Detect which cell encompasses the target text, then output its [x, y] center coordinate. 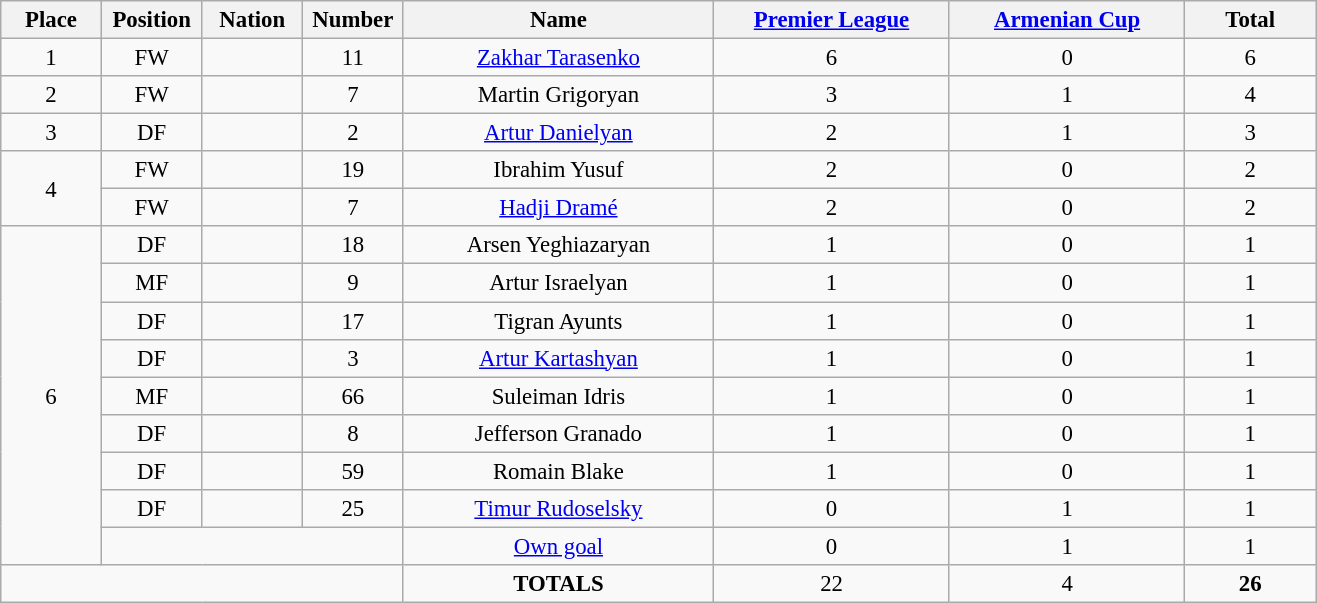
9 [354, 283]
Tigran Ayunts [558, 321]
TOTALS [558, 584]
Armenian Cup [1067, 20]
26 [1250, 584]
11 [354, 58]
Number [354, 20]
Premier League [832, 20]
Position [152, 20]
22 [832, 584]
Arsen Yeghiazaryan [558, 245]
59 [354, 471]
Timur Rudoselsky [558, 509]
Name [558, 20]
Own goal [558, 546]
Total [1250, 20]
Artur Danielyan [558, 133]
66 [354, 396]
8 [354, 433]
Ibrahim Yusuf [558, 170]
Jefferson Granado [558, 433]
Artur Kartashyan [558, 358]
17 [354, 321]
18 [354, 245]
Hadji Dramé [558, 208]
Nation [252, 20]
Artur Israelyan [558, 283]
19 [354, 170]
25 [354, 509]
Place [52, 20]
Suleiman Idris [558, 396]
Romain Blake [558, 471]
Martin Grigoryan [558, 95]
Zakhar Tarasenko [558, 58]
